Return the (X, Y) coordinate for the center point of the cell that contains the specified text.  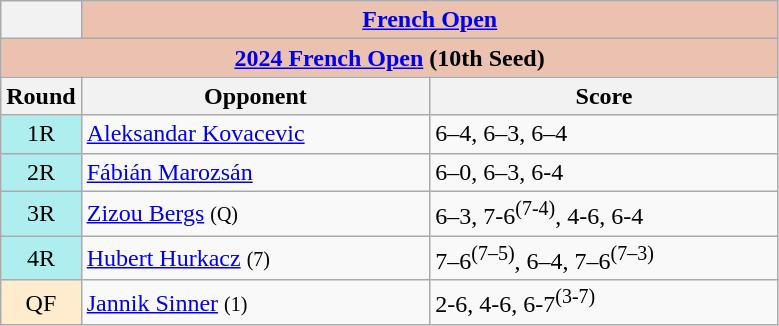
Zizou Bergs (Q) (256, 214)
7–6(7–5), 6–4, 7–6(7–3) (604, 258)
6–4, 6–3, 6–4 (604, 134)
Round (41, 96)
Hubert Hurkacz (7) (256, 258)
2-6, 4-6, 6-7(3-7) (604, 302)
Jannik Sinner (1) (256, 302)
QF (41, 302)
Opponent (256, 96)
6–0, 6–3, 6-4 (604, 172)
4R (41, 258)
French Open (430, 20)
6–3, 7-6(7-4), 4-6, 6-4 (604, 214)
Aleksandar Kovacevic (256, 134)
3R (41, 214)
2024 French Open (10th Seed) (390, 58)
1R (41, 134)
2R (41, 172)
Score (604, 96)
Fábián Marozsán (256, 172)
